Capture the cell that displays the provided text and extract its (x, y) central coordinate. 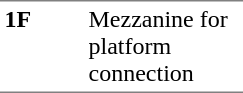
1F (42, 46)
Mezzanine for platform connection (164, 46)
